Return [x, y] of the center of cell containing provided text 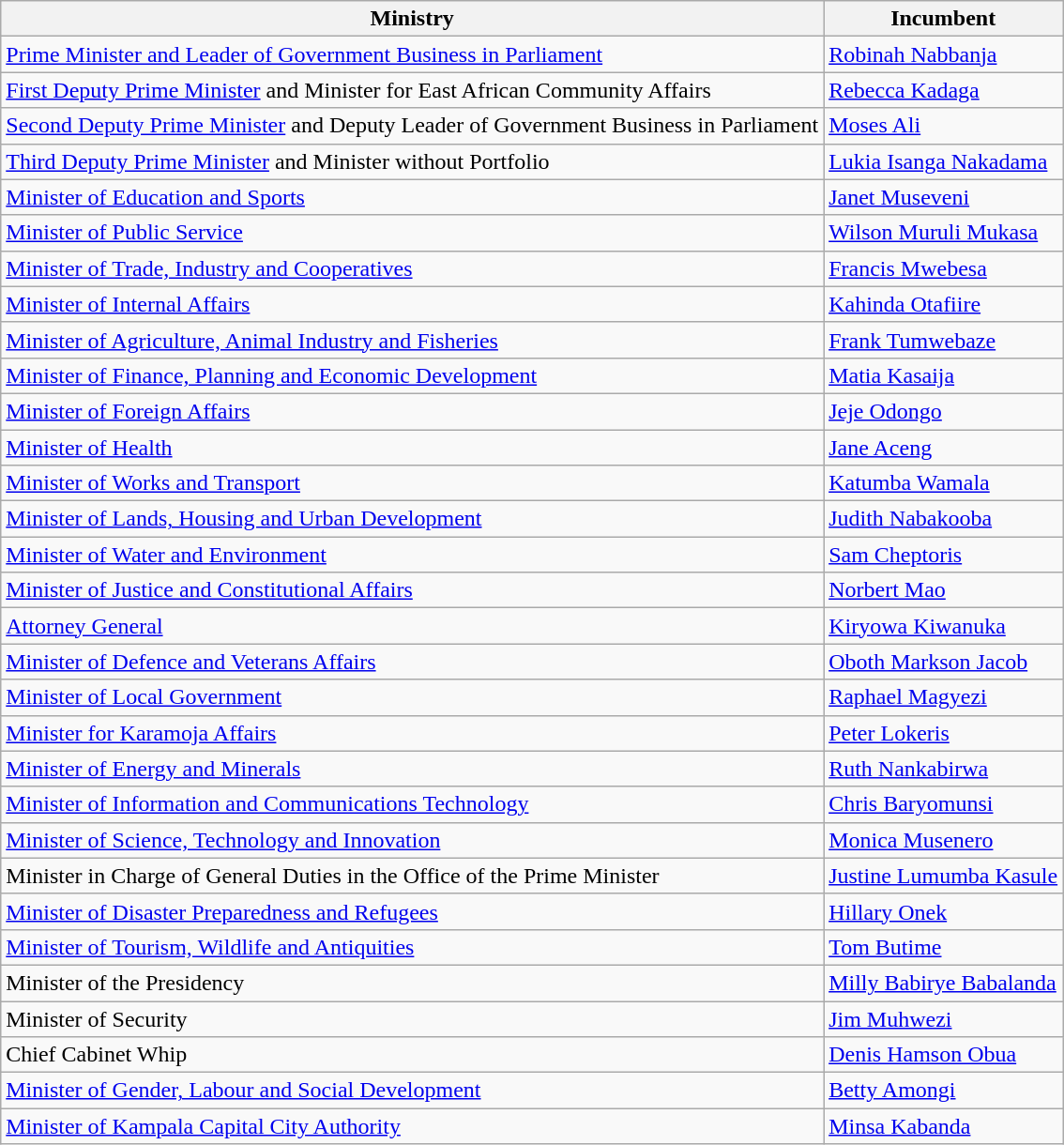
Janet Museveni [944, 197]
Matia Kasaija [944, 375]
Minister of Lands, Housing and Urban Development [413, 519]
Minister of Defence and Veterans Affairs [413, 662]
Monica Musenero [944, 840]
Sam Cheptoris [944, 555]
Justine Lumumba Kasule [944, 876]
Norbert Mao [944, 590]
Minister of the Presidency [413, 983]
Minister in Charge of General Duties in the Office of the Prime Minister [413, 876]
Chris Baryomunsi [944, 804]
Minister of Tourism, Wildlife and Antiquities [413, 947]
Ruth Nankabirwa [944, 769]
Robinah Nabbanja [944, 54]
Third Deputy Prime Minister and Minister without Portfolio [413, 161]
Peter Lokeris [944, 733]
Prime Minister and Leader of Government Business in Parliament [413, 54]
Minister of Finance, Planning and Economic Development [413, 375]
Minsa Kabanda [944, 1126]
Minister of Public Service [413, 233]
Minister of Energy and Minerals [413, 769]
Minister of Disaster Preparedness and Refugees [413, 911]
Wilson Muruli Mukasa [944, 233]
Ministry [413, 19]
Minister of Internal Affairs [413, 304]
Tom Butime [944, 947]
Francis Mwebesa [944, 268]
Minister of Local Government [413, 697]
Second Deputy Prime Minister and Deputy Leader of Government Business in Parliament [413, 126]
Rebecca Kadaga [944, 90]
Lukia Isanga Nakadama [944, 161]
Minister of Gender, Labour and Social Development [413, 1091]
Minister of Information and Communications Technology [413, 804]
Kahinda Otafiire [944, 304]
Minister of Foreign Affairs [413, 411]
Minister of Health [413, 448]
Minister of Kampala Capital City Authority [413, 1126]
Minister of Water and Environment [413, 555]
Minister of Justice and Constitutional Affairs [413, 590]
Jeje Odongo [944, 411]
Minister of Agriculture, Animal Industry and Fisheries [413, 340]
Minister of Science, Technology and Innovation [413, 840]
Minister of Security [413, 1018]
Minister of Trade, Industry and Cooperatives [413, 268]
Denis Hamson Obua [944, 1055]
Jane Aceng [944, 448]
Minister for Karamoja Affairs [413, 733]
Chief Cabinet Whip [413, 1055]
Incumbent [944, 19]
Hillary Onek [944, 911]
Kiryowa Kiwanuka [944, 626]
Judith Nabakooba [944, 519]
Raphael Magyezi [944, 697]
Milly Babirye Babalanda [944, 983]
Frank Tumwebaze [944, 340]
Moses Ali [944, 126]
First Deputy Prime Minister and Minister for East African Community Affairs [413, 90]
Attorney General [413, 626]
Minister of Works and Transport [413, 483]
Katumba Wamala [944, 483]
Oboth Markson Jacob [944, 662]
Jim Muhwezi [944, 1018]
Minister of Education and Sports [413, 197]
Betty Amongi [944, 1091]
